Detect which cell encompasses the target text, then output its (x, y) center coordinate. 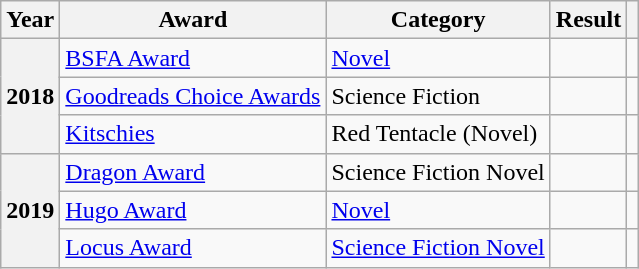
2019 (30, 210)
Kitschies (193, 134)
BSFA Award (193, 58)
Result (588, 20)
Year (30, 20)
Category (438, 20)
Science Fiction (438, 96)
Locus Award (193, 248)
Red Tentacle (Novel) (438, 134)
Goodreads Choice Awards (193, 96)
Award (193, 20)
Dragon Award (193, 172)
Hugo Award (193, 210)
2018 (30, 96)
